Search for the cell housing the specified text and yield its [X, Y] center coordinate. 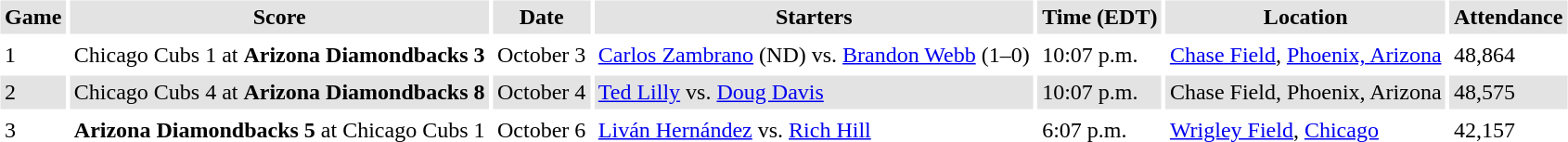
Score [279, 17]
Date [542, 17]
Carlos Zambrano (ND) vs. Brandon Webb (1–0) [814, 55]
48,864 [1509, 55]
2 [32, 93]
October 3 [542, 55]
Attendance [1509, 17]
Time (EDT) [1100, 17]
Starters [814, 17]
1 [32, 55]
Chicago Cubs 4 at Arizona Diamondbacks 8 [279, 93]
Game [32, 17]
Ted Lilly vs. Doug Davis [814, 93]
48,575 [1509, 93]
Location [1305, 17]
Chicago Cubs 1 at Arizona Diamondbacks 3 [279, 55]
October 4 [542, 93]
